Locate the cell with the specified text and output its (X, Y) center coordinate. 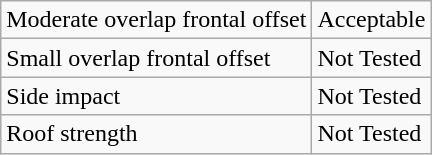
Acceptable (372, 20)
Roof strength (156, 134)
Small overlap frontal offset (156, 58)
Side impact (156, 96)
Moderate overlap frontal offset (156, 20)
